Return [x, y] of the center of cell containing provided text 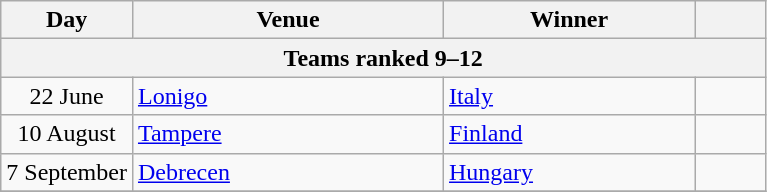
10 August [67, 134]
Tampere [288, 134]
Lonigo [288, 96]
Hungary [570, 172]
7 September [67, 172]
Italy [570, 96]
Winner [570, 20]
Debrecen [288, 172]
Day [67, 20]
Finland [570, 134]
Teams ranked 9–12 [384, 58]
22 June [67, 96]
Venue [288, 20]
